Return the (X, Y) coordinate for the center point of the cell that contains the specified text.  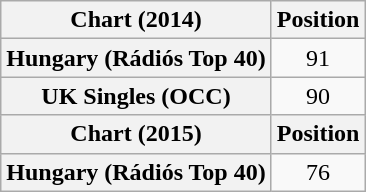
90 (318, 96)
Chart (2015) (136, 134)
91 (318, 58)
Chart (2014) (136, 20)
UK Singles (OCC) (136, 96)
76 (318, 172)
